Return (x, y) of the center of cell containing provided text 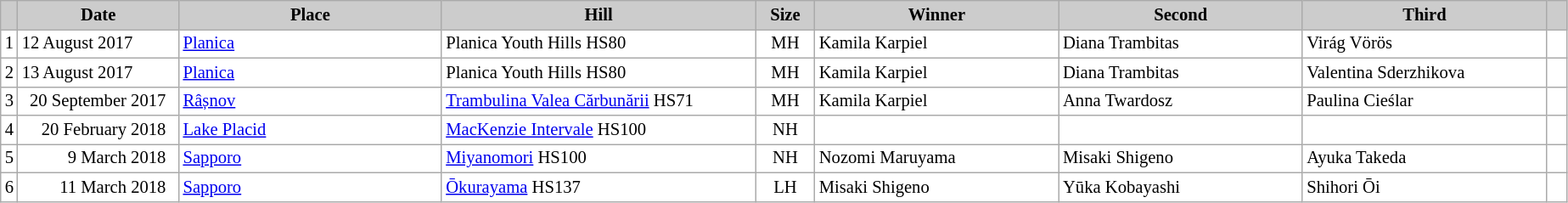
Size (785, 14)
Trambulina Valea Cărbunării HS71 (599, 101)
Virág Vörös (1425, 43)
20 September 2017 (98, 101)
Yūka Kobayashi (1180, 187)
Ayuka Takeda (1425, 158)
Winner (937, 14)
Nozomi Maruyama (937, 158)
MacKenzie Intervale HS100 (599, 130)
6 (9, 187)
Miyanomori HS100 (599, 158)
Anna Twardosz (1180, 101)
LH (785, 187)
Third (1425, 14)
Râșnov (311, 101)
Paulina Cieślar (1425, 101)
9 March 2018 (98, 158)
1 (9, 43)
Place (311, 14)
3 (9, 101)
Ōkurayama HS137 (599, 187)
Date (98, 14)
4 (9, 130)
Second (1180, 14)
Hill (599, 14)
Shihori Ōi (1425, 187)
2 (9, 72)
Valentina Sderzhikova (1425, 72)
Lake Placid (311, 130)
13 August 2017 (98, 72)
11 March 2018 (98, 187)
12 August 2017 (98, 43)
20 February 2018 (98, 130)
5 (9, 158)
